Find where the given text appears and provide that cell's center as (x, y) coordinate. 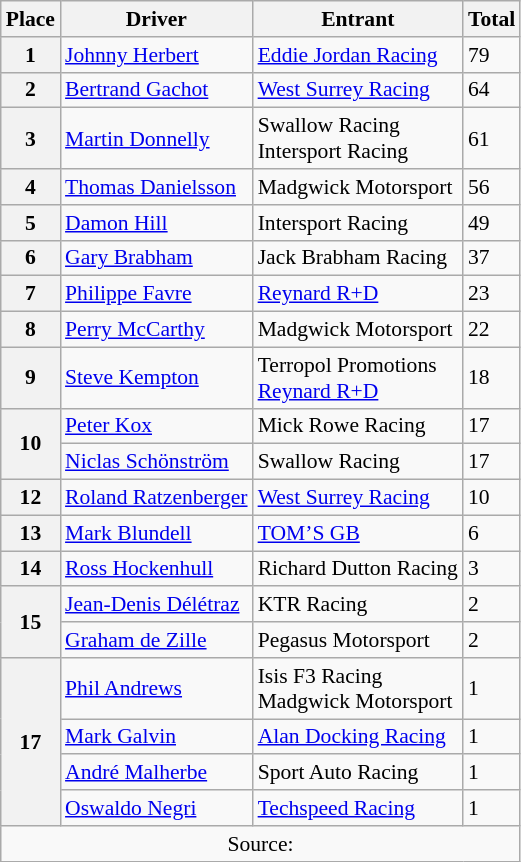
Oswaldo Negri (156, 808)
Entrant (358, 19)
12 (30, 498)
5 (30, 223)
Swallow RacingIntersport Racing (358, 138)
79 (492, 55)
Martin Donnelly (156, 138)
Eddie Jordan Racing (358, 55)
Place (30, 19)
Bertrand Gachot (156, 90)
Mark Blundell (156, 533)
Damon Hill (156, 223)
Swallow Racing (358, 462)
Roland Ratzenberger (156, 498)
Sport Auto Racing (358, 773)
13 (30, 533)
TOM’S GB (358, 533)
8 (30, 330)
Ross Hockenhull (156, 569)
64 (492, 90)
Thomas Danielsson (156, 187)
André Malherbe (156, 773)
7 (30, 294)
Intersport Racing (358, 223)
KTR Racing (358, 605)
56 (492, 187)
Alan Docking Racing (358, 737)
61 (492, 138)
Mark Galvin (156, 737)
Perry McCarthy (156, 330)
Peter Kox (156, 426)
Graham de Zille (156, 640)
Pegasus Motorsport (358, 640)
Total (492, 19)
Philippe Favre (156, 294)
Techspeed Racing (358, 808)
Johnny Herbert (156, 55)
23 (492, 294)
Jack Brabham Racing (358, 258)
9 (30, 378)
Driver (156, 19)
Gary Brabham (156, 258)
Source: (261, 844)
Niclas Schönström (156, 462)
49 (492, 223)
Reynard R+D (358, 294)
Phil Andrews (156, 688)
4 (30, 187)
Terropol Promotions Reynard R+D (358, 378)
15 (30, 622)
Mick Rowe Racing (358, 426)
Isis F3 Racing Madgwick Motorsport (358, 688)
22 (492, 330)
37 (492, 258)
14 (30, 569)
Jean-Denis Délétraz (156, 605)
18 (492, 378)
Steve Kempton (156, 378)
Richard Dutton Racing (358, 569)
